Output the [x, y] coordinate of the center of the cell containing the given text.  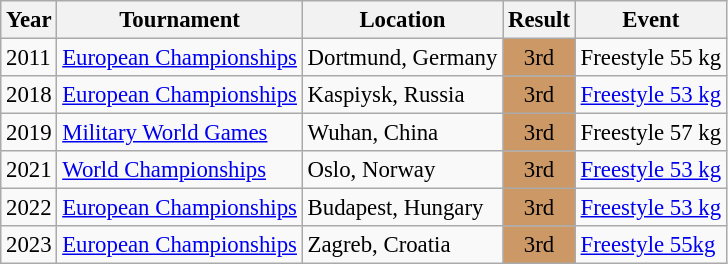
Budapest, Hungary [402, 208]
Kaspiysk, Russia [402, 95]
2019 [29, 133]
Freestyle 57 kg [650, 133]
Year [29, 20]
2023 [29, 245]
2022 [29, 208]
Tournament [180, 20]
Wuhan, China [402, 133]
2021 [29, 170]
Result [540, 20]
Freestyle 55 kg [650, 58]
World Championships [180, 170]
Dortmund, Germany [402, 58]
Oslo, Norway [402, 170]
Freestyle 55kg [650, 245]
Location [402, 20]
Event [650, 20]
Military World Games [180, 133]
Zagreb, Croatia [402, 245]
2011 [29, 58]
2018 [29, 95]
